Find where the given text appears and provide that cell's center as (X, Y) coordinate. 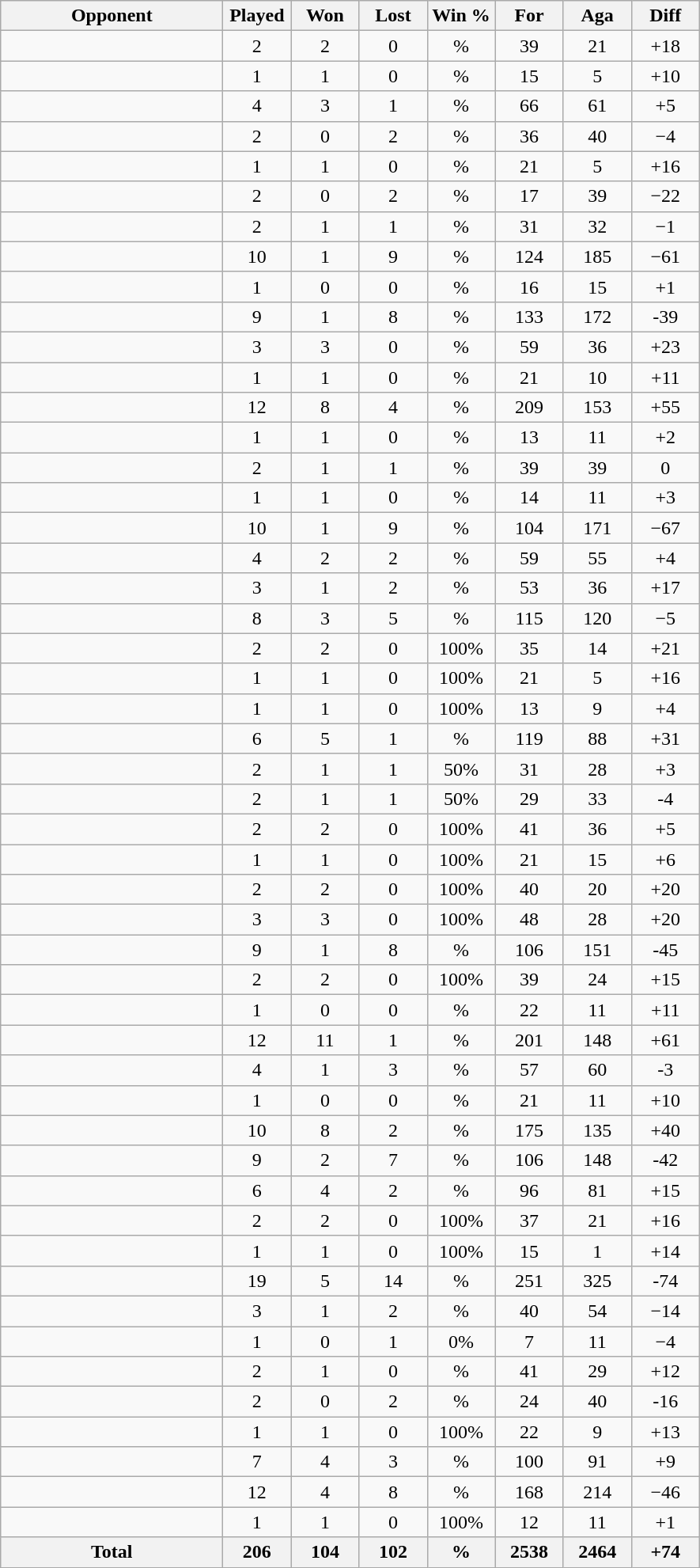
−61 (665, 256)
214 (597, 1492)
33 (597, 799)
119 (529, 738)
172 (597, 317)
+31 (665, 738)
+18 (665, 46)
+40 (665, 1130)
−22 (665, 196)
+74 (665, 1552)
20 (597, 890)
+61 (665, 1040)
+9 (665, 1462)
120 (597, 618)
96 (529, 1190)
+55 (665, 408)
-42 (665, 1160)
−46 (665, 1492)
81 (597, 1190)
2538 (529, 1552)
-4 (665, 799)
+21 (665, 648)
115 (529, 618)
Lost (393, 16)
19 (257, 1281)
-16 (665, 1402)
17 (529, 196)
Aga (597, 16)
2464 (597, 1552)
-74 (665, 1281)
-39 (665, 317)
Opponent (112, 16)
+6 (665, 859)
100 (529, 1462)
35 (529, 648)
Played (257, 16)
206 (257, 1552)
171 (597, 528)
91 (597, 1462)
48 (529, 920)
Total (112, 1552)
+17 (665, 588)
53 (529, 588)
54 (597, 1311)
Win % (461, 16)
60 (597, 1070)
-3 (665, 1070)
37 (529, 1221)
0% (461, 1342)
88 (597, 738)
133 (529, 317)
16 (529, 287)
55 (597, 558)
−1 (665, 226)
201 (529, 1040)
124 (529, 256)
Diff (665, 16)
168 (529, 1492)
−5 (665, 618)
+2 (665, 438)
325 (597, 1281)
153 (597, 408)
+14 (665, 1251)
61 (597, 106)
−14 (665, 1311)
+13 (665, 1432)
Won (325, 16)
151 (597, 950)
251 (529, 1281)
135 (597, 1130)
−67 (665, 528)
66 (529, 106)
+12 (665, 1372)
175 (529, 1130)
+23 (665, 347)
185 (597, 256)
57 (529, 1070)
For (529, 16)
32 (597, 226)
209 (529, 408)
-45 (665, 950)
102 (393, 1552)
